Return the [x, y] coordinate for the center point of the cell that contains the specified text.  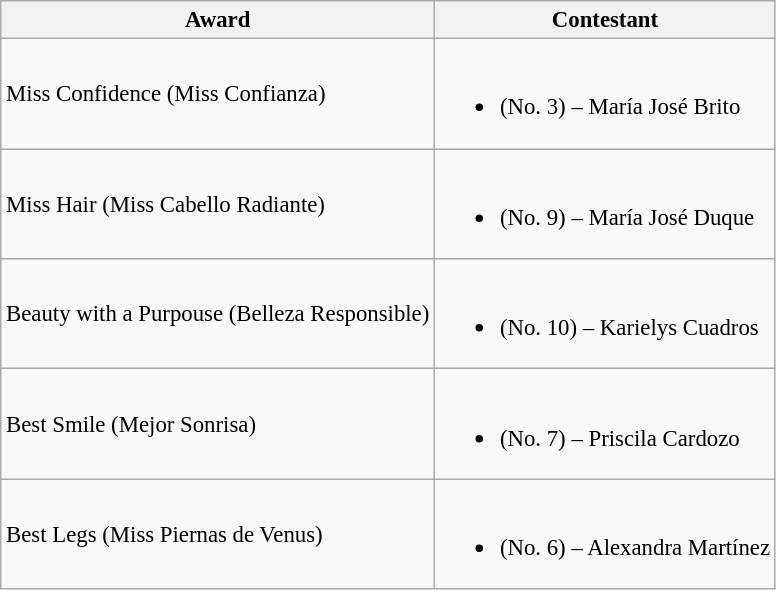
(No. 10) – Karielys Cuadros [606, 314]
Beauty with a Purpouse (Belleza Responsible) [218, 314]
(No. 7) – Priscila Cardozo [606, 424]
Contestant [606, 20]
Best Smile (Mejor Sonrisa) [218, 424]
(No. 9) – María José Duque [606, 204]
Best Legs (Miss Piernas de Venus) [218, 534]
(No. 6) – Alexandra Martínez [606, 534]
(No. 3) – María José Brito [606, 94]
Miss Hair (Miss Cabello Radiante) [218, 204]
Miss Confidence (Miss Confianza) [218, 94]
Award [218, 20]
